Detect which cell encompasses the target text, then output its [x, y] center coordinate. 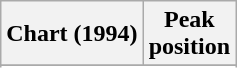
Chart (1994) [72, 34]
Peakposition [189, 34]
